Output the [X, Y] coordinate of the center of the cell containing the given text.  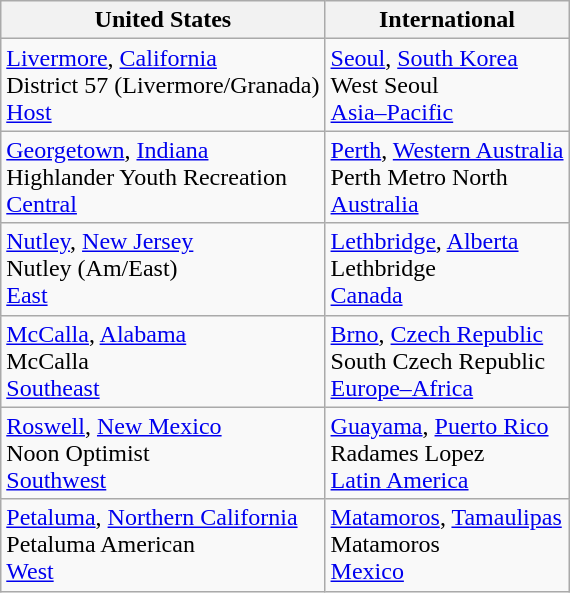
Guayama, Puerto RicoRadames Lopez Latin America [447, 453]
Livermore, CaliforniaDistrict 57 (Livermore/Granada) Host [163, 85]
Petaluma, Northern CaliforniaPetaluma AmericanWest [163, 545]
Seoul, South KoreaWest Seoul Asia–Pacific [447, 85]
McCalla, AlabamaMcCallaSoutheast [163, 361]
Brno, Czech RepublicSouth Czech Republic Europe–Africa [447, 361]
Matamoros, TamaulipasMatamorosMexico [447, 545]
Perth, Western AustraliaPerth Metro North Australia [447, 177]
United States [163, 20]
Roswell, New MexicoNoon OptimistSouthwest [163, 453]
Lethbridge, AlbertaLethbridgeCanada [447, 269]
Georgetown, IndianaHighlander Youth RecreationCentral [163, 177]
International [447, 20]
Nutley, New JerseyNutley (Am/East)East [163, 269]
